Detect which cell encompasses the target text, then output its [X, Y] center coordinate. 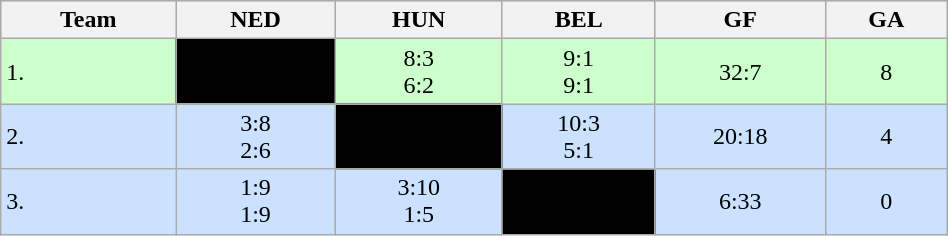
1:91:9 [256, 202]
4 [886, 136]
3:82:6 [256, 136]
HUN [418, 20]
0 [886, 202]
20:18 [740, 136]
GF [740, 20]
GA [886, 20]
32:7 [740, 72]
1. [88, 72]
3. [88, 202]
6:33 [740, 202]
Team [88, 20]
9:19:1 [578, 72]
BEL [578, 20]
2. [88, 136]
3:101:5 [418, 202]
8:36:2 [418, 72]
NED [256, 20]
8 [886, 72]
10:35:1 [578, 136]
